Capture the cell that displays the provided text and extract its (X, Y) central coordinate. 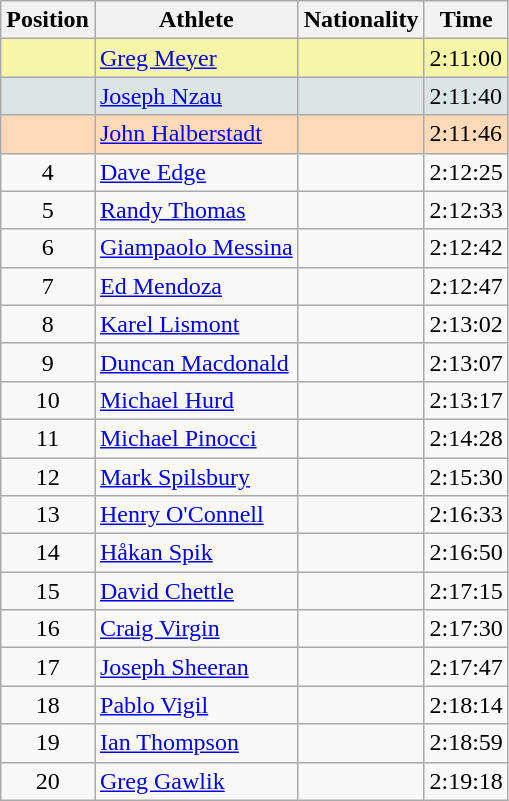
2:17:47 (466, 667)
16 (48, 629)
2:13:02 (466, 324)
John Halberstadt (196, 134)
11 (48, 438)
2:17:30 (466, 629)
2:17:15 (466, 591)
Time (466, 20)
2:19:18 (466, 781)
Athlete (196, 20)
Greg Gawlik (196, 781)
2:12:33 (466, 210)
17 (48, 667)
2:15:30 (466, 477)
Håkan Spik (196, 553)
2:11:00 (466, 58)
Ian Thompson (196, 743)
Pablo Vigil (196, 705)
Greg Meyer (196, 58)
Mark Spilsbury (196, 477)
Nationality (361, 20)
15 (48, 591)
10 (48, 400)
2:18:59 (466, 743)
7 (48, 286)
Duncan Macdonald (196, 362)
Michael Pinocci (196, 438)
2:11:46 (466, 134)
2:13:07 (466, 362)
2:14:28 (466, 438)
2:12:47 (466, 286)
Joseph Sheeran (196, 667)
4 (48, 172)
2:12:25 (466, 172)
Ed Mendoza (196, 286)
20 (48, 781)
5 (48, 210)
18 (48, 705)
Karel Lismont (196, 324)
Henry O'Connell (196, 515)
2:12:42 (466, 248)
2:18:14 (466, 705)
12 (48, 477)
2:16:33 (466, 515)
2:13:17 (466, 400)
Randy Thomas (196, 210)
2:16:50 (466, 553)
13 (48, 515)
9 (48, 362)
19 (48, 743)
6 (48, 248)
8 (48, 324)
14 (48, 553)
Craig Virgin (196, 629)
David Chettle (196, 591)
Dave Edge (196, 172)
Giampaolo Messina (196, 248)
Joseph Nzau (196, 96)
Position (48, 20)
Michael Hurd (196, 400)
2:11:40 (466, 96)
